Detect which cell encompasses the target text, then output its (x, y) center coordinate. 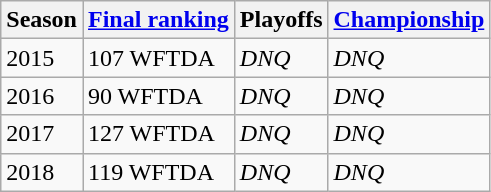
2017 (42, 134)
90 WFTDA (158, 96)
Final ranking (158, 20)
2016 (42, 96)
119 WFTDA (158, 172)
107 WFTDA (158, 58)
Playoffs (281, 20)
Season (42, 20)
Championship (409, 20)
127 WFTDA (158, 134)
2015 (42, 58)
2018 (42, 172)
